Return (x, y) of the center of cell containing provided text 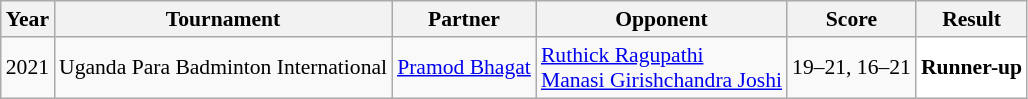
Opponent (662, 19)
Tournament (223, 19)
2021 (28, 68)
Ruthick Ragupathi Manasi Girishchandra Joshi (662, 68)
19–21, 16–21 (852, 68)
Partner (464, 19)
Runner-up (972, 68)
Uganda Para Badminton International (223, 68)
Pramod Bhagat (464, 68)
Year (28, 19)
Result (972, 19)
Score (852, 19)
